Capture the cell that displays the provided text and extract its (x, y) central coordinate. 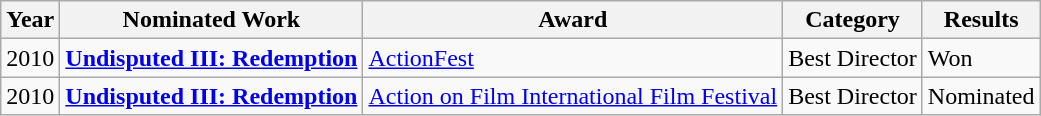
Year (30, 20)
Nominated (981, 96)
Won (981, 58)
ActionFest (573, 58)
Award (573, 20)
Results (981, 20)
Action on Film International Film Festival (573, 96)
Nominated Work (212, 20)
Category (853, 20)
